Pinpoint the cell where the given text exists, returning its (x, y) midpoint coordinate. 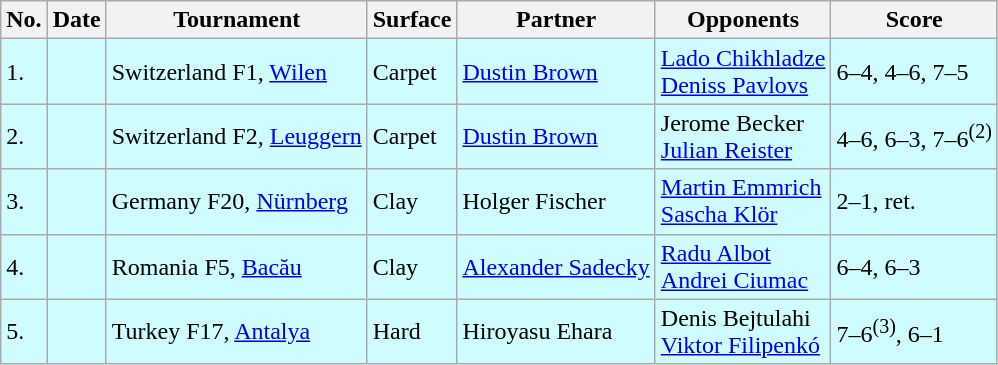
1. (24, 72)
Martin Emmrich Sascha Klör (743, 202)
Score (914, 20)
2–1, ret. (914, 202)
Germany F20, Nürnberg (236, 202)
Surface (412, 20)
Alexander Sadecky (556, 266)
Partner (556, 20)
3. (24, 202)
7–6(3), 6–1 (914, 332)
Switzerland F2, Leuggern (236, 136)
Hard (412, 332)
Lado Chikhladze Deniss Pavlovs (743, 72)
Switzerland F1, Wilen (236, 72)
No. (24, 20)
Holger Fischer (556, 202)
Jerome Becker Julian Reister (743, 136)
6–4, 6–3 (914, 266)
Romania F5, Bacău (236, 266)
Hiroyasu Ehara (556, 332)
5. (24, 332)
Date (76, 20)
Radu Albot Andrei Ciumac (743, 266)
4. (24, 266)
Denis Bejtulahi Viktor Filipenkó (743, 332)
6–4, 4–6, 7–5 (914, 72)
2. (24, 136)
Turkey F17, Antalya (236, 332)
Tournament (236, 20)
Opponents (743, 20)
4–6, 6–3, 7–6(2) (914, 136)
